Scan for the cell matching the given text and deliver its [x, y] coordinate at center. 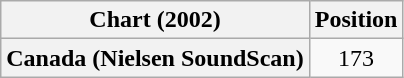
Canada (Nielsen SoundScan) [155, 58]
Position [356, 20]
Chart (2002) [155, 20]
173 [356, 58]
